From the cell containing the given text, extract its center point as (x, y) coordinate. 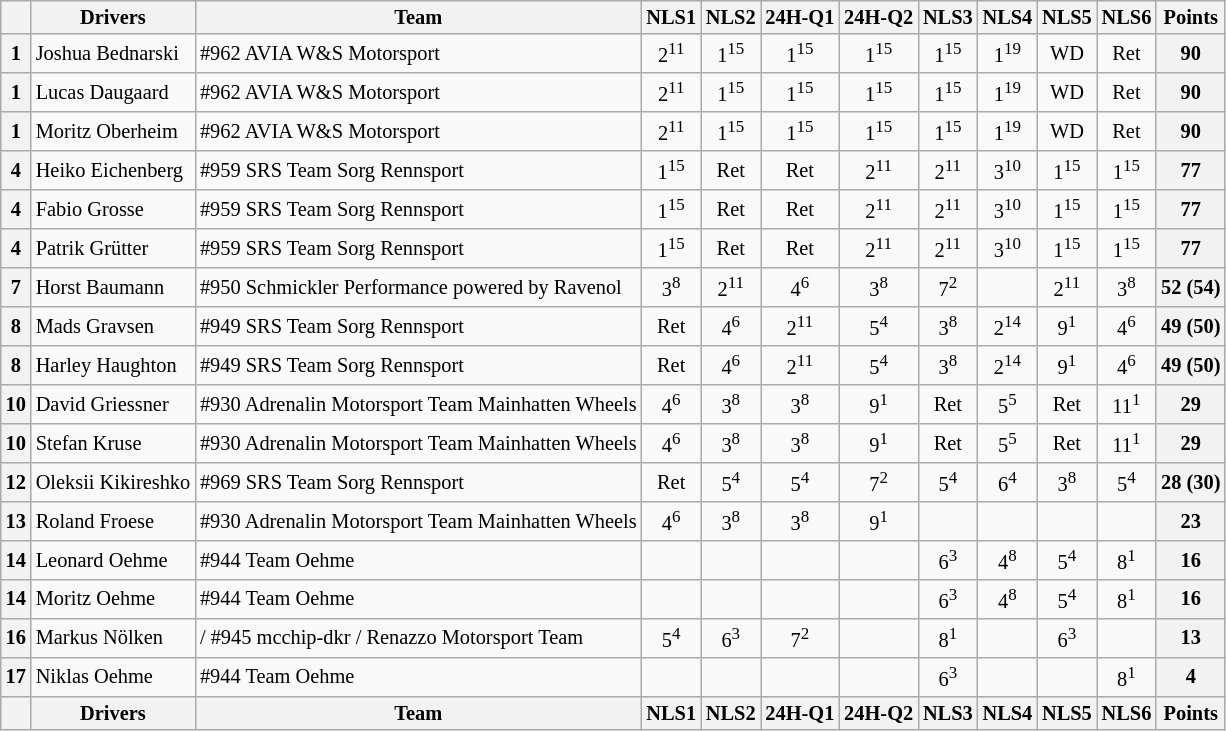
#950 Schmickler Performance powered by Ravenol (418, 288)
17 (16, 676)
#969 SRS Team Sorg Rennsport (418, 482)
Joshua Bednarski (113, 54)
64 (1008, 482)
Horst Baumann (113, 288)
Markus Nölken (113, 638)
28 (30) (1190, 482)
David Griessner (113, 404)
Harley Haughton (113, 366)
Stefan Kruse (113, 444)
12 (16, 482)
23 (1190, 520)
52 (54) (1190, 288)
Niklas Oehme (113, 676)
Lucas Daugaard (113, 92)
Moritz Oberheim (113, 132)
Roland Froese (113, 520)
Patrik Grütter (113, 248)
Heiko Eichenberg (113, 170)
Fabio Grosse (113, 210)
/ #945 mcchip-dkr / Renazzo Motorsport Team (418, 638)
Leonard Oehme (113, 560)
Mads Gravsen (113, 326)
7 (16, 288)
Moritz Oehme (113, 598)
Oleksii Kikireshko (113, 482)
